Provide the [X, Y] coordinate of the cell's center where the given text is located.  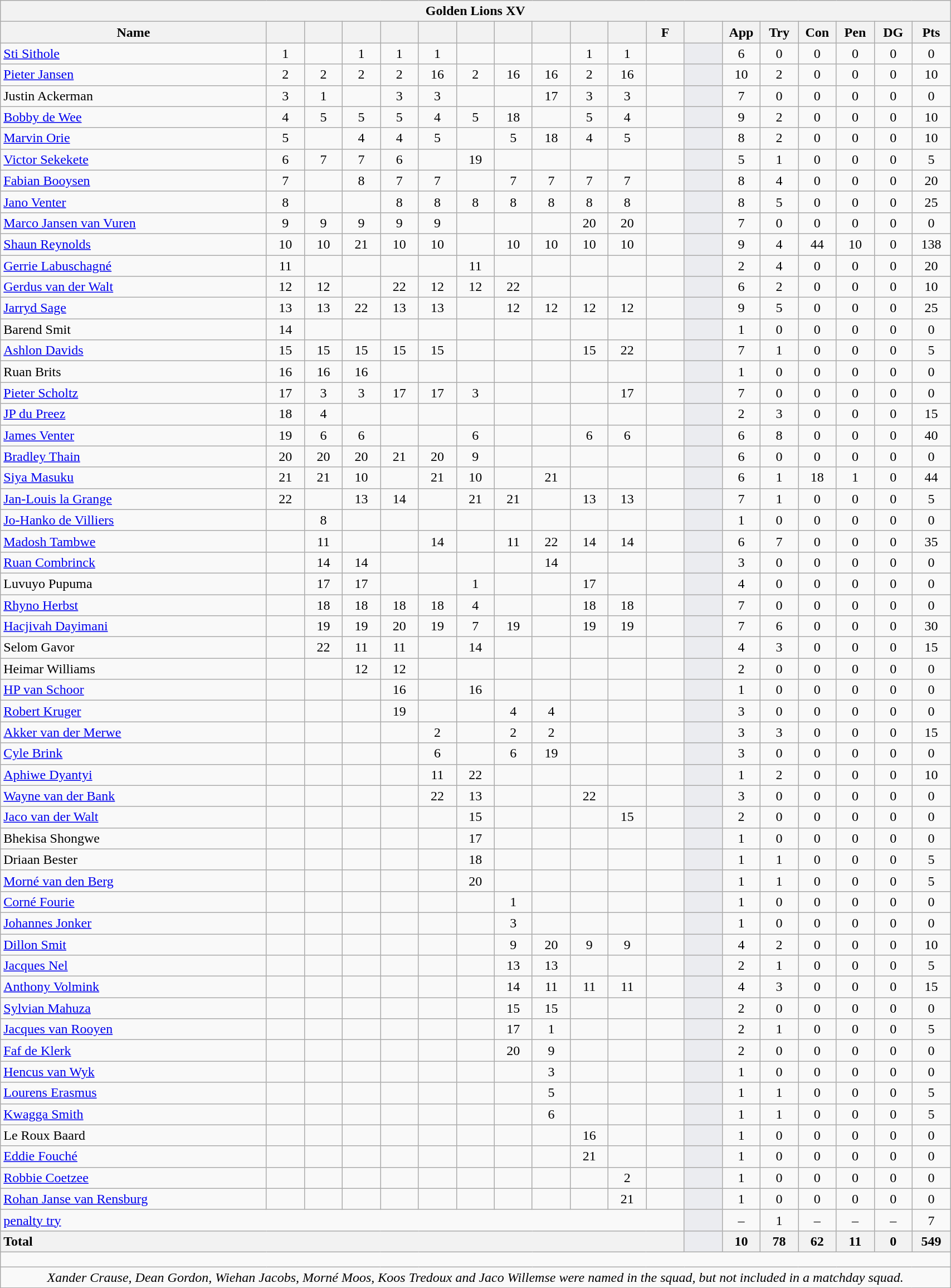
Jarryd Sage [134, 308]
Akker van der Merwe [134, 732]
Robbie Coetzee [134, 1178]
35 [931, 541]
Gerdus van der Walt [134, 287]
40 [931, 435]
Jano Venter [134, 202]
Robert Kruger [134, 711]
Siya Masuku [134, 478]
Pen [855, 32]
Fabian Booysen [134, 181]
Ashlon Davids [134, 351]
Aphiwe Dyantyi [134, 775]
Jacques van Rooyen [134, 1029]
Pieter Jansen [134, 75]
Driaan Bester [134, 859]
Jacques Nel [134, 966]
Rhyno Herbst [134, 605]
Jan-Louis la Grange [134, 499]
Golden Lions XV [476, 11]
Johannes Jonker [134, 923]
Morné van den Berg [134, 881]
Dillon Smit [134, 945]
Pieter Scholtz [134, 393]
Victor Sekekete [134, 159]
Total [342, 1241]
Hencus van Wyk [134, 1072]
Anthony Volmink [134, 987]
Name [134, 32]
Ruan Brits [134, 372]
Marco Jansen van Vuren [134, 223]
138 [931, 244]
549 [931, 1241]
Cyle Brink [134, 754]
Rohan Janse van Rensburg [134, 1199]
Sylvian Mahuza [134, 1008]
Xander Crause, Dean Gordon, Wiehan Jacobs, Morné Moos, Koos Tredoux and Jaco Willemse were named in the squad, but not included in a matchday squad. [476, 1277]
Kwagga Smith [134, 1114]
Bradley Thain [134, 456]
Hacjivah Dayimani [134, 626]
Wayne van der Bank [134, 796]
Corné Fourie [134, 902]
Con [817, 32]
HP van Schoor [134, 690]
30 [931, 626]
Ruan Combrinck [134, 562]
Jaco van der Walt [134, 817]
JP du Preez [134, 414]
Heimar Williams [134, 669]
Luvuyo Pupuma [134, 584]
Justin Ackerman [134, 96]
Gerrie Labuschagné [134, 266]
Shaun Reynolds [134, 244]
Madosh Tambwe [134, 541]
Try [779, 32]
Pts [931, 32]
Selom Gavor [134, 648]
penalty try [342, 1220]
James Venter [134, 435]
Barend Smit [134, 329]
Lourens Erasmus [134, 1093]
Bhekisa Shongwe [134, 838]
F [665, 32]
Marvin Orie [134, 138]
Sti Sithole [134, 54]
App [741, 32]
Bobby de Wee [134, 117]
DG [893, 32]
Faf de Klerk [134, 1051]
Jo-Hanko de Villiers [134, 520]
Le Roux Baard [134, 1135]
Eddie Fouché [134, 1156]
78 [779, 1241]
62 [817, 1241]
